Scan for the cell matching the given text and deliver its [x, y] coordinate at center. 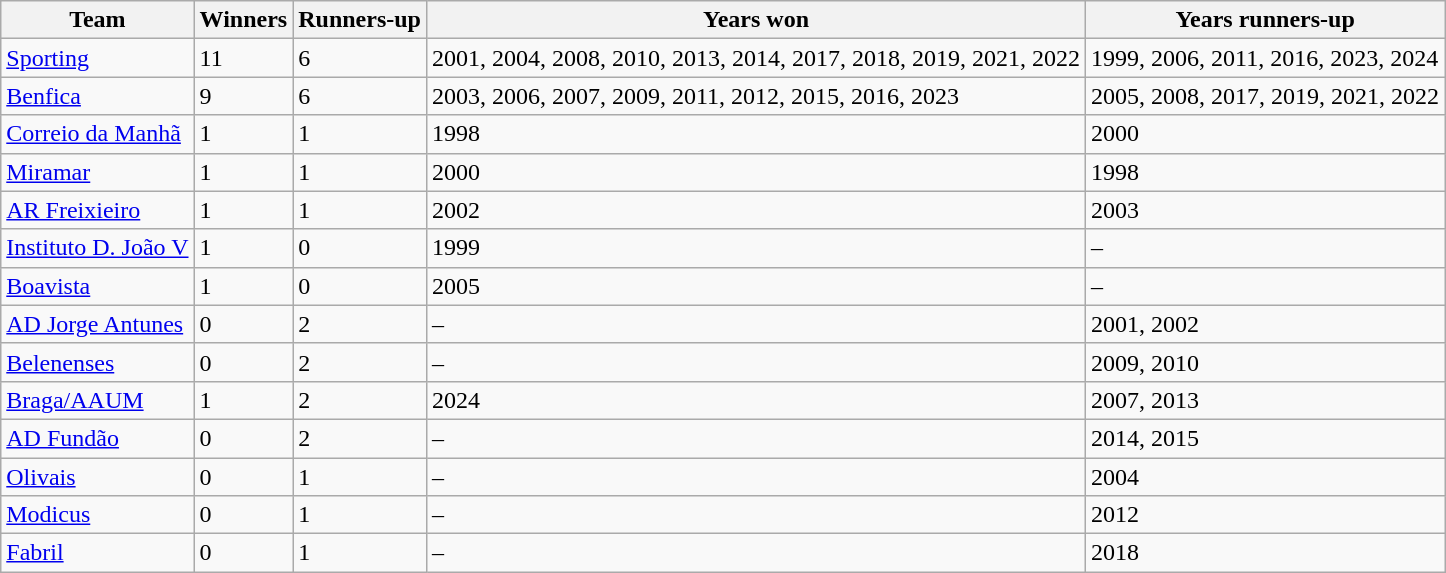
2014, 2015 [1266, 438]
2009, 2010 [1266, 362]
Years runners-up [1266, 20]
2001, 2002 [1266, 324]
Benfica [98, 96]
Belenenses [98, 362]
2007, 2013 [1266, 400]
Runners-up [360, 20]
2018 [1266, 553]
Years won [756, 20]
2003 [1266, 210]
AR Freixieiro [98, 210]
2004 [1266, 477]
2005, 2008, 2017, 2019, 2021, 2022 [1266, 96]
2001, 2004, 2008, 2010, 2013, 2014, 2017, 2018, 2019, 2021, 2022 [756, 58]
Modicus [98, 515]
Braga/AAUM [98, 400]
Team [98, 20]
Miramar [98, 172]
2003, 2006, 2007, 2009, 2011, 2012, 2015, 2016, 2023 [756, 96]
1999 [756, 248]
AD Jorge Antunes [98, 324]
Instituto D. João V [98, 248]
Fabril [98, 553]
Olivais [98, 477]
9 [244, 96]
Sporting [98, 58]
AD Fundão [98, 438]
11 [244, 58]
Boavista [98, 286]
1999, 2006, 2011, 2016, 2023, 2024 [1266, 58]
Winners [244, 20]
2002 [756, 210]
2024 [756, 400]
Correio da Manhã [98, 134]
2005 [756, 286]
2012 [1266, 515]
